Detect which cell encompasses the target text, then output its [X, Y] center coordinate. 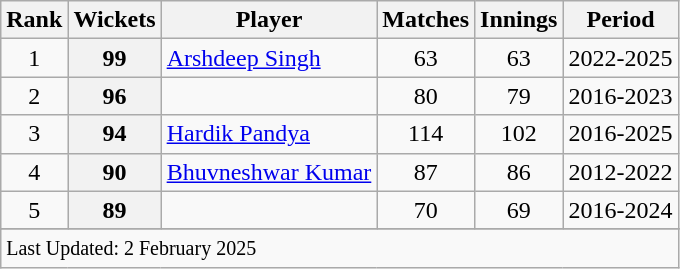
79 [519, 96]
Player [269, 20]
Rank [34, 20]
Last Updated: 2 February 2025 [340, 248]
Wickets [114, 20]
80 [426, 96]
96 [114, 96]
Matches [426, 20]
Bhuvneshwar Kumar [269, 172]
1 [34, 58]
69 [519, 210]
2012-2022 [620, 172]
2016-2023 [620, 96]
2 [34, 96]
99 [114, 58]
Hardik Pandya [269, 134]
5 [34, 210]
70 [426, 210]
Innings [519, 20]
114 [426, 134]
2016-2024 [620, 210]
2022-2025 [620, 58]
90 [114, 172]
4 [34, 172]
94 [114, 134]
3 [34, 134]
89 [114, 210]
2016-2025 [620, 134]
102 [519, 134]
Period [620, 20]
Arshdeep Singh [269, 58]
87 [426, 172]
86 [519, 172]
